Find where the given text appears and provide that cell's center as (x, y) coordinate. 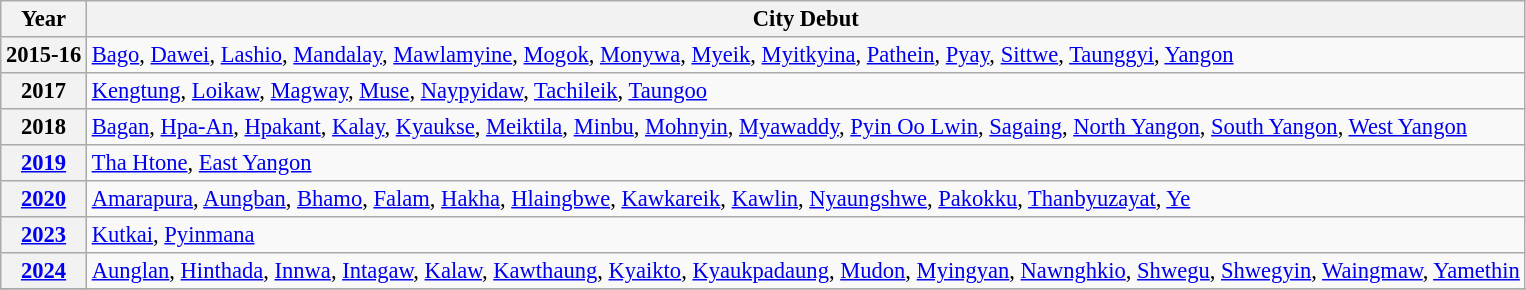
Kutkai, Pyinmana (806, 235)
2024 (44, 271)
City Debut (806, 19)
2023 (44, 235)
2020 (44, 199)
Kengtung, Loikaw, Magway, Muse, Naypyidaw, Tachileik, Taungoo (806, 91)
2018 (44, 127)
Aunglan, Hinthada, Innwa, Intagaw, Kalaw, Kawthaung, Kyaikto, Kyaukpadaung, Mudon, Myingyan, Nawnghkio, Shwegu, Shwegyin, Waingmaw, Yamethin (806, 271)
Tha Htone, East Yangon (806, 163)
2015-16 (44, 55)
Amarapura, Aungban, Bhamo, Falam, Hakha, Hlaingbwe, Kawkareik, Kawlin, Nyaungshwe, Pakokku, Thanbyuzayat, Ye (806, 199)
Bagan, Hpa-An, Hpakant, Kalay, Kyaukse, Meiktila, Minbu, Mohnyin, Myawaddy, Pyin Oo Lwin, Sagaing, North Yangon, South Yangon, West Yangon (806, 127)
Year (44, 19)
Bago, Dawei, Lashio, Mandalay, Mawlamyine, Mogok, Monywa, Myeik, Myitkyina, Pathein, Pyay, Sittwe, Taunggyi, Yangon (806, 55)
2019 (44, 163)
2017 (44, 91)
